Find where the given text appears and provide that cell's center as [x, y] coordinate. 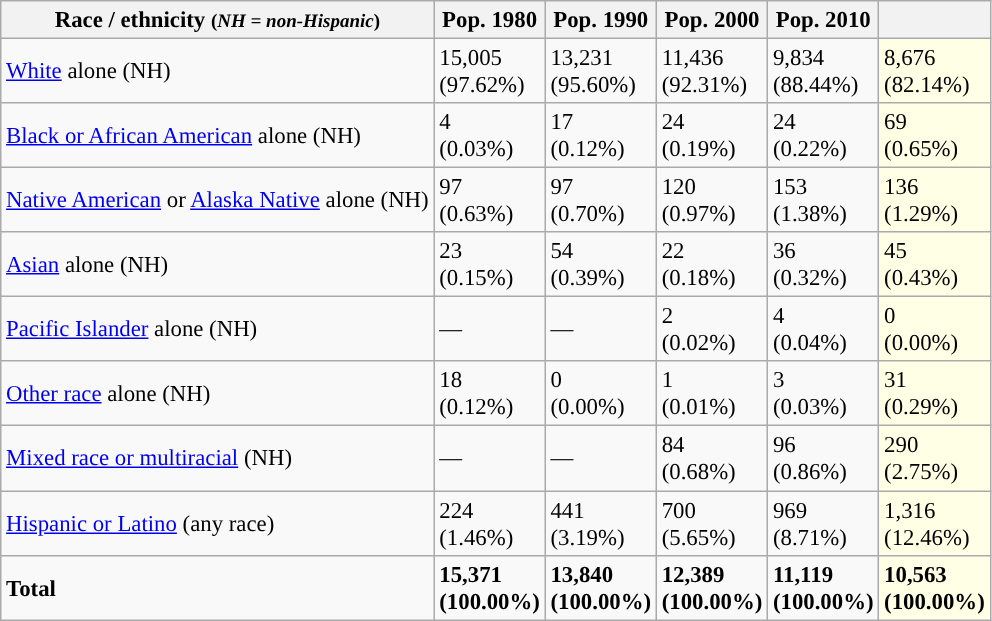
Pop. 1990 [600, 20]
84(0.68%) [712, 458]
Native American or Alaska Native alone (NH) [218, 200]
Pop. 1980 [490, 20]
15,371(100.00%) [490, 588]
18(0.12%) [490, 394]
11,119(100.00%) [824, 588]
224(1.46%) [490, 524]
15,005(97.62%) [490, 72]
22(0.18%) [712, 264]
12,389(100.00%) [712, 588]
Race / ethnicity (NH = non-Hispanic) [218, 20]
3(0.03%) [824, 394]
Pacific Islander alone (NH) [218, 330]
Hispanic or Latino (any race) [218, 524]
24(0.19%) [712, 136]
2(0.02%) [712, 330]
969(8.71%) [824, 524]
1,316(12.46%) [934, 524]
Total [218, 588]
31(0.29%) [934, 394]
700(5.65%) [712, 524]
17(0.12%) [600, 136]
54(0.39%) [600, 264]
Mixed race or multiracial (NH) [218, 458]
8,676(82.14%) [934, 72]
11,436(92.31%) [712, 72]
69(0.65%) [934, 136]
96(0.86%) [824, 458]
Other race alone (NH) [218, 394]
23(0.15%) [490, 264]
Pop. 2010 [824, 20]
13,231(95.60%) [600, 72]
Pop. 2000 [712, 20]
120(0.97%) [712, 200]
290(2.75%) [934, 458]
9,834(88.44%) [824, 72]
White alone (NH) [218, 72]
441(3.19%) [600, 524]
1(0.01%) [712, 394]
Asian alone (NH) [218, 264]
10,563(100.00%) [934, 588]
4(0.04%) [824, 330]
Black or African American alone (NH) [218, 136]
153(1.38%) [824, 200]
36(0.32%) [824, 264]
136(1.29%) [934, 200]
97(0.70%) [600, 200]
45(0.43%) [934, 264]
24(0.22%) [824, 136]
13,840(100.00%) [600, 588]
4(0.03%) [490, 136]
97(0.63%) [490, 200]
